Return the (X, Y) coordinate for the center point of the cell that contains the specified text.  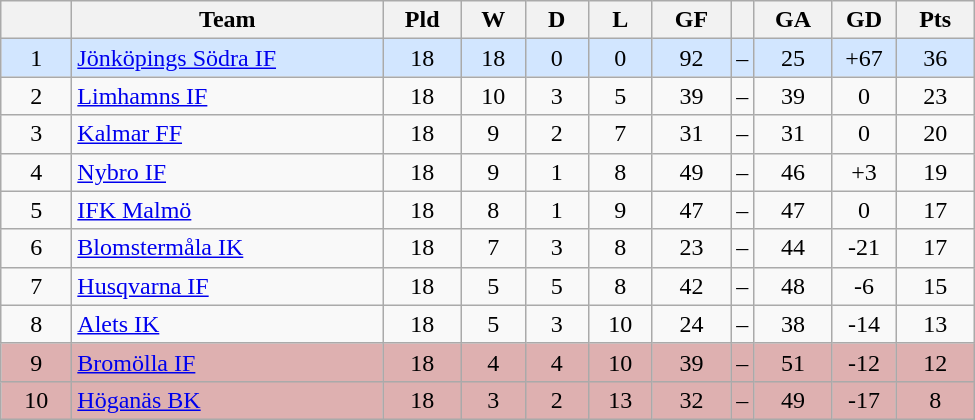
+3 (864, 172)
15 (936, 286)
Jönköpings Södra IF (228, 58)
Pts (936, 20)
Limhamns IF (228, 96)
20 (936, 134)
-12 (864, 362)
GF (692, 20)
42 (692, 286)
-6 (864, 286)
46 (794, 172)
GA (794, 20)
Nybro IF (228, 172)
Höganäs BK (228, 400)
51 (794, 362)
12 (936, 362)
Bromölla IF (228, 362)
W (493, 20)
25 (794, 58)
6 (36, 248)
Alets IK (228, 324)
-21 (864, 248)
24 (692, 324)
92 (692, 58)
Husqvarna IF (228, 286)
38 (794, 324)
Pld (422, 20)
+67 (864, 58)
GD (864, 20)
-17 (864, 400)
Blomstermåla IK (228, 248)
48 (794, 286)
32 (692, 400)
-14 (864, 324)
44 (794, 248)
36 (936, 58)
L (621, 20)
D (557, 20)
Kalmar FF (228, 134)
19 (936, 172)
Team (228, 20)
IFK Malmö (228, 210)
